Extract the (X, Y) coordinate from the center of the cell holding the provided text.  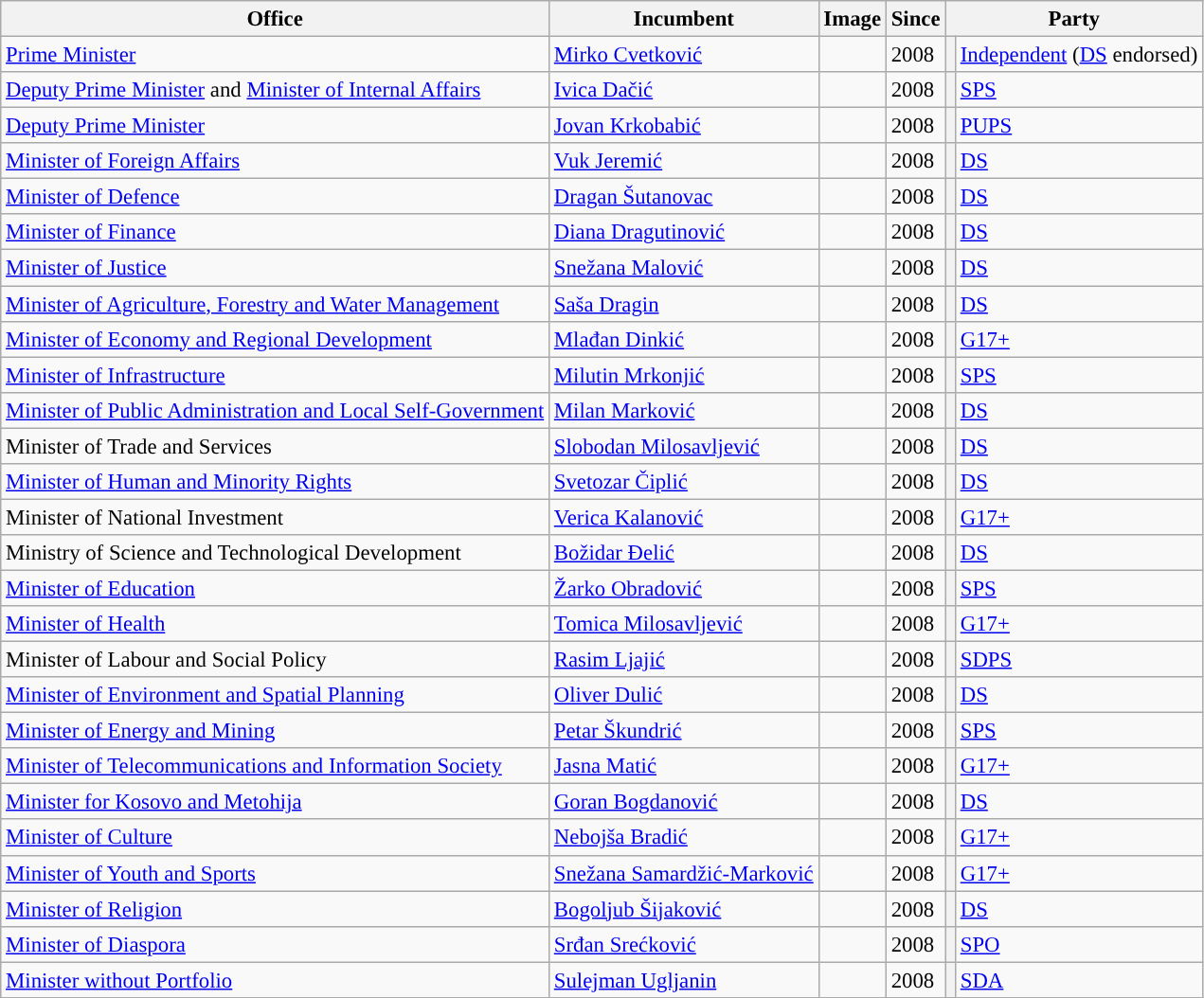
Deputy Prime Minister (275, 126)
Minister of National Investment (275, 517)
Minister of Public Administration and Local Self-Government (275, 410)
Goran Bogdanović (684, 802)
Snežana Malović (684, 268)
Slobodan Milosavljević (684, 446)
Minister of Infrastructure (275, 375)
Ivica Dačić (684, 90)
Verica Kalanović (684, 517)
SPO (1078, 944)
Party (1074, 19)
Bogoljub Šijaković (684, 909)
Minister without Portfolio (275, 980)
Snežana Samardžić-Marković (684, 873)
Jovan Krkobabić (684, 126)
Since (915, 19)
Mirko Cvetković (684, 55)
Minister of Trade and Services (275, 446)
Image (853, 19)
Office (275, 19)
Vuk Jeremić (684, 161)
SDA (1078, 980)
Svetozar Čiplić (684, 482)
Minister of Telecommunications and Information Society (275, 766)
Dragan Šutanovac (684, 197)
Rasim Ljajić (684, 660)
Sulejman Ugljanin (684, 980)
Prime Minister (275, 55)
Nebojša Bradić (684, 838)
SDPS (1078, 660)
Jasna Matić (684, 766)
Minister of Human and Minority Rights (275, 482)
Deputy Prime Minister and Minister of Internal Affairs (275, 90)
Oliver Dulić (684, 695)
Minister of Education (275, 588)
Ministry of Science and Technological Development (275, 553)
Minister of Diaspora (275, 944)
Minister of Agriculture, Forestry and Water Management (275, 304)
Minister of Culture (275, 838)
Independent (DS endorsed) (1078, 55)
Minister of Labour and Social Policy (275, 660)
Minister of Environment and Spatial Planning (275, 695)
Incumbent (684, 19)
PUPS (1078, 126)
Milan Marković (684, 410)
Saša Dragin (684, 304)
Tomica Milosavljević (684, 624)
Diana Dragutinović (684, 232)
Minister for Kosovo and Metohija (275, 802)
Milutin Mrkonjić (684, 375)
Petar Škundrić (684, 731)
Božidar Đelić (684, 553)
Minister of Justice (275, 268)
Mlađan Dinkić (684, 339)
Minister of Health (275, 624)
Minister of Finance (275, 232)
Minister of Energy and Mining (275, 731)
Minister of Economy and Regional Development (275, 339)
Minister of Defence (275, 197)
Minister of Foreign Affairs (275, 161)
Žarko Obradović (684, 588)
Minister of Religion (275, 909)
Srđan Srećković (684, 944)
Minister of Youth and Sports (275, 873)
